For the text-containing cell, return its midpoint in [x, y] coordinate format. 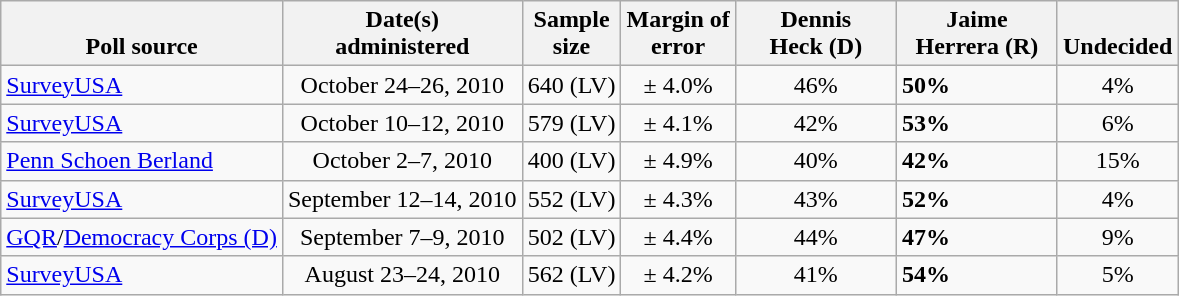
9% [1117, 237]
September 7–9, 2010 [402, 237]
46% [816, 85]
5% [1117, 275]
54% [976, 275]
September 12–14, 2010 [402, 199]
GQR/Democracy Corps (D) [142, 237]
August 23–24, 2010 [402, 275]
552 (LV) [572, 199]
52% [976, 199]
Penn Schoen Berland [142, 161]
Samplesize [572, 34]
± 4.2% [678, 275]
579 (LV) [572, 123]
Undecided [1117, 34]
± 4.9% [678, 161]
47% [976, 237]
400 (LV) [572, 161]
43% [816, 199]
October 10–12, 2010 [402, 123]
502 (LV) [572, 237]
41% [816, 275]
± 4.4% [678, 237]
± 4.3% [678, 199]
53% [976, 123]
640 (LV) [572, 85]
± 4.0% [678, 85]
562 (LV) [572, 275]
40% [816, 161]
October 24–26, 2010 [402, 85]
Margin oferror [678, 34]
15% [1117, 161]
October 2–7, 2010 [402, 161]
DennisHeck (D) [816, 34]
Poll source [142, 34]
44% [816, 237]
50% [976, 85]
JaimeHerrera (R) [976, 34]
Date(s)administered [402, 34]
6% [1117, 123]
± 4.1% [678, 123]
